Scan for the cell matching the given text and deliver its [X, Y] coordinate at center. 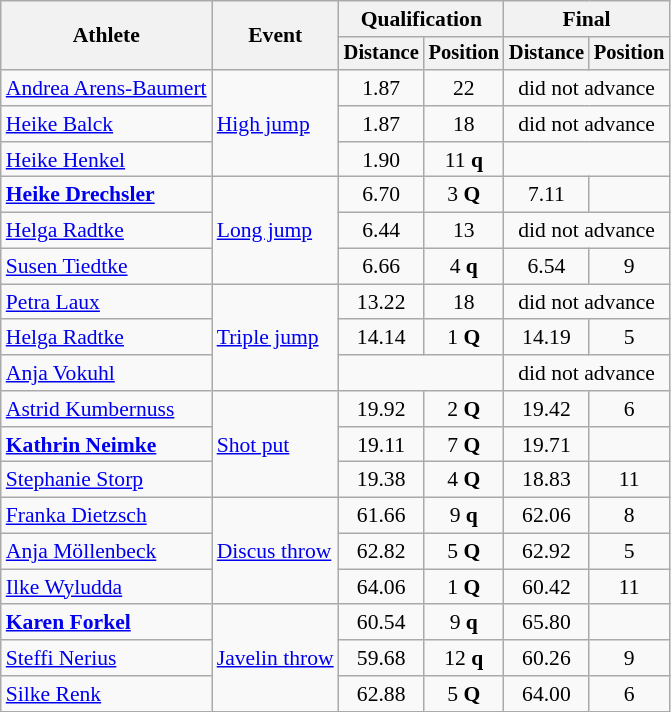
2 Q [464, 409]
7.11 [546, 195]
Shot put [276, 444]
19.38 [382, 480]
3 Q [464, 195]
60.54 [382, 623]
62.92 [546, 552]
61.66 [382, 516]
62.88 [382, 694]
Qualification [422, 19]
Ilke Wyludda [106, 587]
64.00 [546, 694]
Discus throw [276, 552]
Astrid Kumbernuss [106, 409]
Petra Laux [106, 302]
14.19 [546, 338]
Anja Möllenbeck [106, 552]
62.82 [382, 552]
Andrea Arens-Baumert [106, 88]
19.92 [382, 409]
1.90 [382, 160]
Final [586, 19]
Silke Renk [106, 694]
64.06 [382, 587]
Franka Dietzsch [106, 516]
59.68 [382, 658]
22 [464, 88]
6.44 [382, 231]
Heike Drechsler [106, 195]
11 q [464, 160]
Heike Henkel [106, 160]
Event [276, 36]
Anja Vokuhl [106, 373]
Heike Balck [106, 124]
4 q [464, 267]
Susen Tiedtke [106, 267]
12 q [464, 658]
Steffi Nerius [106, 658]
6.70 [382, 195]
6.66 [382, 267]
19.11 [382, 445]
65.80 [546, 623]
Karen Forkel [106, 623]
18.83 [546, 480]
19.71 [546, 445]
6.54 [546, 267]
Javelin throw [276, 658]
62.06 [546, 516]
Triple jump [276, 338]
Long jump [276, 230]
Athlete [106, 36]
High jump [276, 124]
13.22 [382, 302]
60.26 [546, 658]
19.42 [546, 409]
8 [629, 516]
7 Q [464, 445]
13 [464, 231]
Kathrin Neimke [106, 445]
14.14 [382, 338]
4 Q [464, 480]
Stephanie Storp [106, 480]
60.42 [546, 587]
